Search for the cell housing the specified text and yield its [x, y] center coordinate. 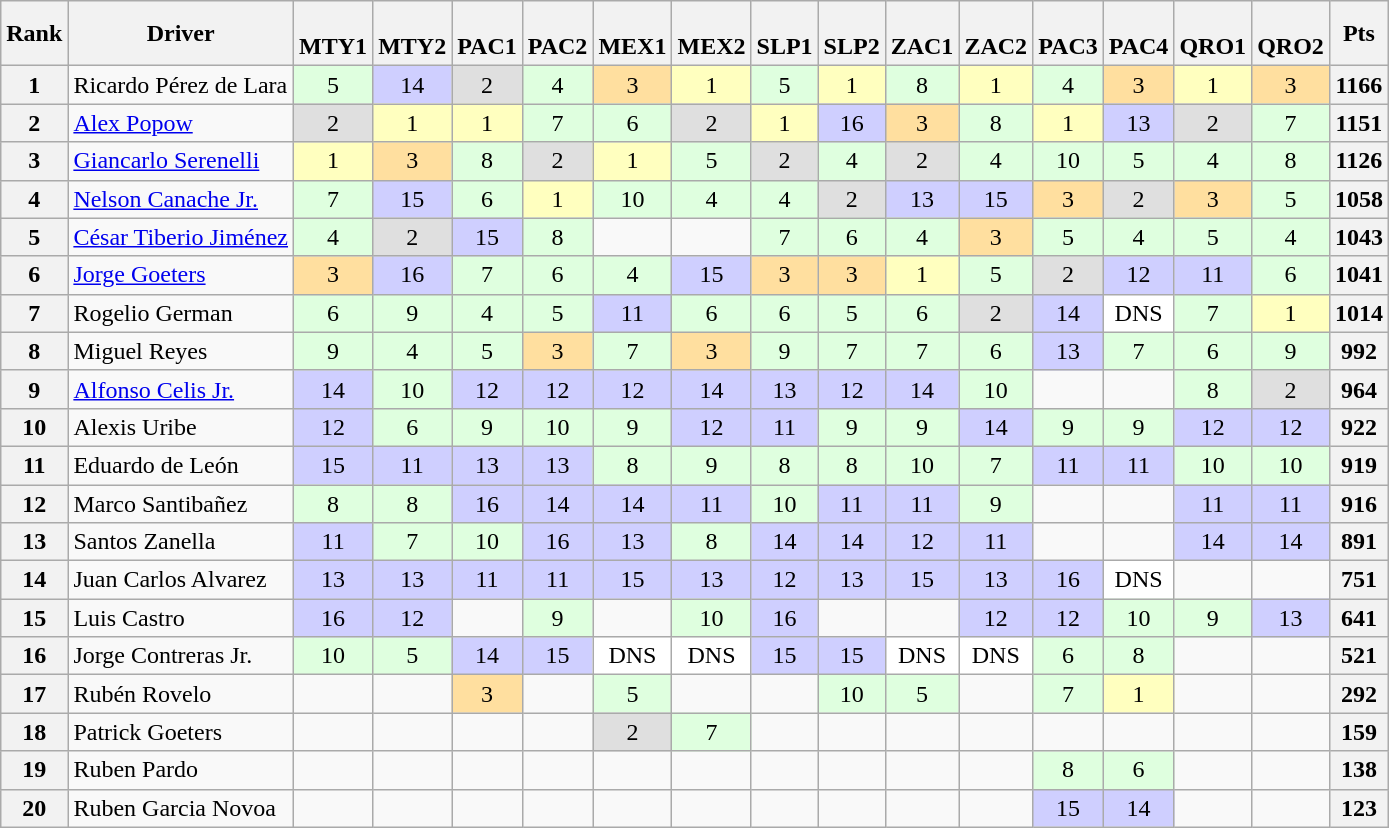
17 [34, 694]
QRO2 [1291, 34]
Patrick Goeters [181, 732]
Eduardo de León [181, 465]
Marco Santibañez [181, 503]
19 [34, 770]
1041 [1358, 275]
20 [34, 808]
PAC1 [488, 34]
Jorge Goeters [181, 275]
1126 [1358, 161]
SLP1 [784, 34]
Miguel Reyes [181, 351]
Giancarlo Serenelli [181, 161]
Ruben Pardo [181, 770]
PAC4 [1138, 34]
922 [1358, 427]
Ricardo Pérez de Lara [181, 85]
992 [1358, 351]
Pts [1358, 34]
292 [1358, 694]
1058 [1358, 199]
SLP2 [852, 34]
641 [1358, 618]
César Tiberio Jiménez [181, 237]
MTY2 [412, 34]
964 [1358, 389]
Jorge Contreras Jr. [181, 656]
Rank [34, 34]
1043 [1358, 237]
PAC2 [558, 34]
138 [1358, 770]
PAC3 [1068, 34]
Luis Castro [181, 618]
1166 [1358, 85]
Alex Popow [181, 123]
MEX1 [632, 34]
751 [1358, 580]
891 [1358, 542]
MEX2 [712, 34]
QRO1 [1213, 34]
Ruben Garcia Novoa [181, 808]
ZAC2 [996, 34]
Nelson Canache Jr. [181, 199]
Juan Carlos Alvarez [181, 580]
ZAC1 [922, 34]
Rogelio German [181, 313]
159 [1358, 732]
916 [1358, 503]
521 [1358, 656]
Driver [181, 34]
MTY1 [334, 34]
1151 [1358, 123]
1014 [1358, 313]
Alexis Uribe [181, 427]
919 [1358, 465]
Santos Zanella [181, 542]
18 [34, 732]
Rubén Rovelo [181, 694]
Alfonso Celis Jr. [181, 389]
123 [1358, 808]
